Capture the cell that displays the provided text and extract its [x, y] central coordinate. 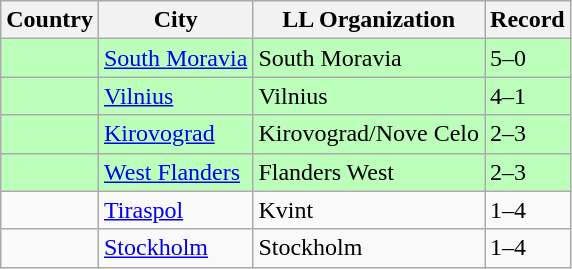
Record [528, 20]
5–0 [528, 58]
LL Organization [369, 20]
City [175, 20]
Kirovograd/Nove Celo [369, 134]
Flanders West [369, 172]
4–1 [528, 96]
Country [50, 20]
Kvint [369, 210]
Kirovograd [175, 134]
West Flanders [175, 172]
Tiraspol [175, 210]
